For the text-containing cell, return its midpoint in [X, Y] coordinate format. 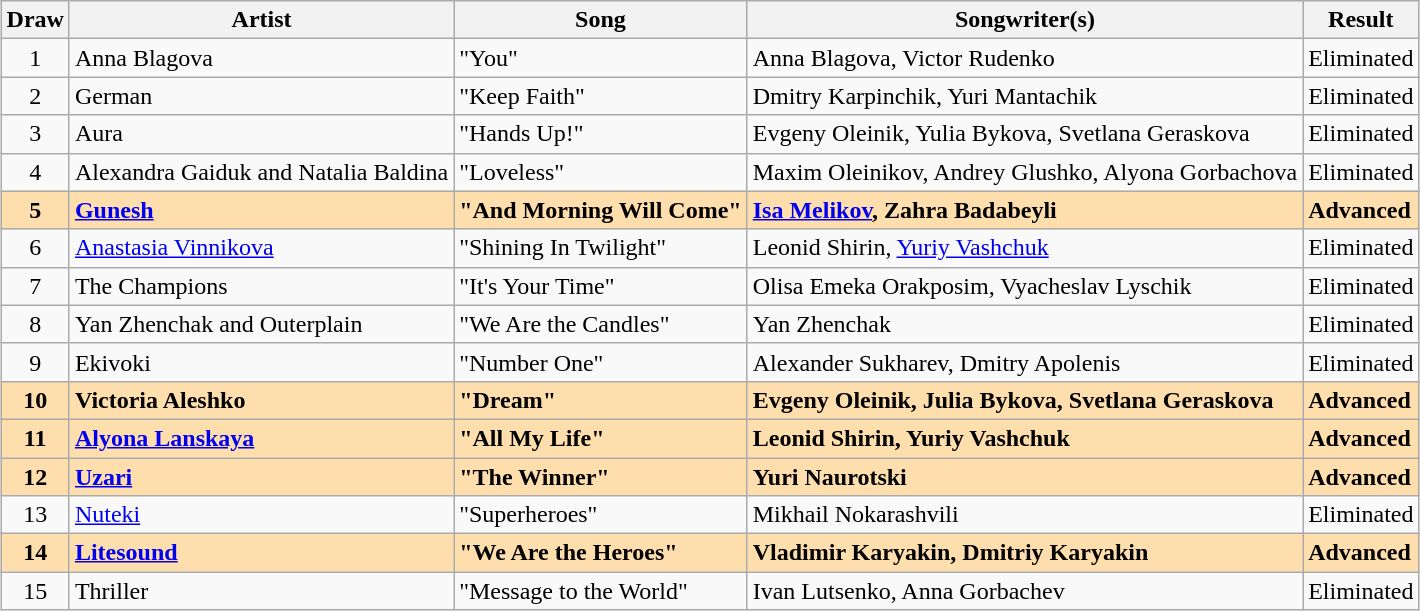
Yan Zhenchak [1024, 324]
Dmitry Karpinchik, Yuri Mantachik [1024, 96]
8 [35, 324]
2 [35, 96]
Aura [261, 134]
12 [35, 477]
Victoria Aleshko [261, 400]
Songwriter(s) [1024, 20]
15 [35, 591]
Alyona Lanskaya [261, 438]
Thriller [261, 591]
Yuri Naurotski [1024, 477]
"We Are the Candles" [601, 324]
"We Are the Heroes" [601, 553]
Olisa Emeka Orakposim, Vyacheslav Lyschik [1024, 286]
Mikhail Nokarashvili [1024, 515]
Nuteki [261, 515]
13 [35, 515]
Alexandra Gaiduk and Natalia Baldina [261, 172]
"Dream" [601, 400]
"You" [601, 58]
6 [35, 248]
Evgeny Oleinik, Julia Bykova, Svetlana Geraskova [1024, 400]
1 [35, 58]
Ivan Lutsenko, Anna Gorbachev [1024, 591]
Yan Zhenchak and Outerplain [261, 324]
11 [35, 438]
"Hands Up!" [601, 134]
"And Morning Will Come" [601, 210]
Maxim Oleinikov, Andrey Glushko, Alyona Gorbachova [1024, 172]
4 [35, 172]
Ekivoki [261, 362]
Song [601, 20]
Draw [35, 20]
The Champions [261, 286]
"Superheroes" [601, 515]
"All My Life" [601, 438]
10 [35, 400]
3 [35, 134]
9 [35, 362]
Alexander Sukharev, Dmitry Apolenis [1024, 362]
14 [35, 553]
Result [1361, 20]
Isa Melikov, Zahra Badabeyli [1024, 210]
Artist [261, 20]
"Loveless" [601, 172]
5 [35, 210]
Evgeny Oleinik, Yulia Bykova, Svetlana Geraskova [1024, 134]
Anastasia Vinnikova [261, 248]
"Number One" [601, 362]
"Shining In Twilight" [601, 248]
Anna Blagova [261, 58]
Uzari [261, 477]
Litesound [261, 553]
"The Winner" [601, 477]
Gunesh [261, 210]
"It's Your Time" [601, 286]
"Message to the World" [601, 591]
Vladimir Karyakin, Dmitriy Karyakin [1024, 553]
German [261, 96]
"Keep Faith" [601, 96]
Anna Blagova, Victor Rudenko [1024, 58]
7 [35, 286]
